Find where the given text appears and provide that cell's center as (x, y) coordinate. 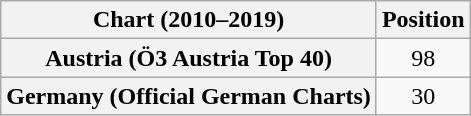
Position (423, 20)
98 (423, 58)
Germany (Official German Charts) (189, 96)
Chart (2010–2019) (189, 20)
30 (423, 96)
Austria (Ö3 Austria Top 40) (189, 58)
